Detect which cell encompasses the target text, then output its [x, y] center coordinate. 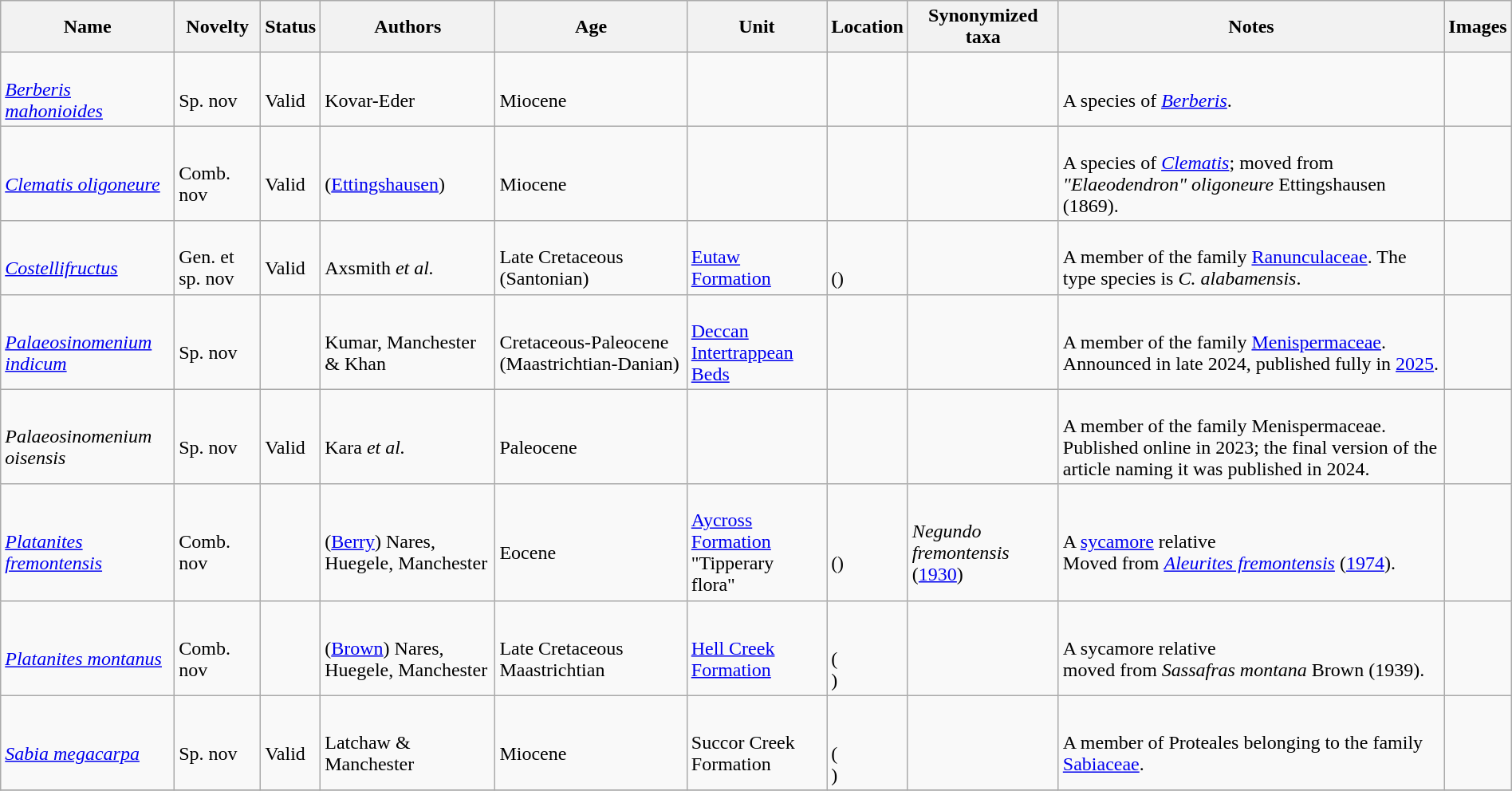
A sycamore relative Moved from Aleurites fremontensis (1974). [1250, 542]
Late CretaceousMaastrichtian [591, 647]
Latchaw & Manchester [408, 743]
Hell Creek Formation [756, 647]
Authors [408, 27]
A member of the family Ranunculaceae. The type species is C. alabamensis. [1250, 258]
Late Cretaceous (Santonian) [591, 258]
Images [1478, 27]
Sabia megacarpa [88, 743]
Berberis mahonioides [88, 89]
Notes [1250, 27]
Costellifructus [88, 258]
A species of Berberis. [1250, 89]
Axsmith et al. [408, 258]
Platanites fremontensis [88, 542]
A species of Clematis; moved from "Elaeodendron" oligoneure Ettingshausen (1869). [1250, 174]
Gen. et sp. nov [218, 258]
Kovar-Eder [408, 89]
Paleocene [591, 437]
(Ettingshausen) [408, 174]
A sycamore relative moved from Sassafras montana Brown (1939). [1250, 647]
Unit [756, 27]
Palaeosinomenium indicum [88, 341]
Platanites montanus [88, 647]
A member of the family Menispermaceae.Announced in late 2024, published fully in 2025. [1250, 341]
Succor Creek Formation [756, 743]
Kara et al. [408, 437]
Aycross Formation"Tipperary flora" [756, 542]
A member of the family Menispermaceae. Published online in 2023; the final version of the article naming it was published in 2024. [1250, 437]
Eocene [591, 542]
Clematis oligoneure [88, 174]
Negundo fremontensis (1930) [982, 542]
Kumar, Manchester & Khan [408, 341]
Deccan Intertrappean Beds [756, 341]
Synonymized taxa [982, 27]
Status [290, 27]
Cretaceous-Paleocene (Maastrichtian-Danian) [591, 341]
Location [868, 27]
Name [88, 27]
Age [591, 27]
Palaeosinomenium oisensis [88, 437]
(Berry) Nares, Huegele, Manchester [408, 542]
Eutaw Formation [756, 258]
Novelty [218, 27]
(Brown) Nares, Huegele, Manchester [408, 647]
A member of Proteales belonging to the family Sabiaceae. [1250, 743]
